Search for the cell housing the specified text and yield its [X, Y] center coordinate. 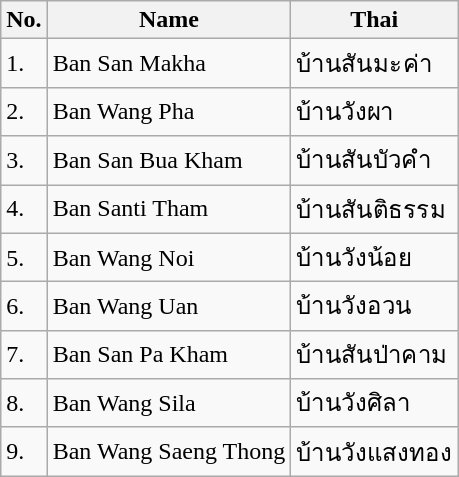
2. [24, 112]
5. [24, 258]
บ้านสันป่าคาม [374, 354]
Ban Wang Pha [169, 112]
8. [24, 404]
บ้านวังผา [374, 112]
บ้านวังศิลา [374, 404]
1. [24, 64]
9. [24, 452]
Thai [374, 20]
Ban Wang Sila [169, 404]
บ้านวังน้อย [374, 258]
No. [24, 20]
Name [169, 20]
บ้านสันบัวคำ [374, 160]
Ban San Makha [169, 64]
Ban San Pa Kham [169, 354]
บ้านวังอวน [374, 306]
Ban Wang Saeng Thong [169, 452]
Ban Wang Uan [169, 306]
6. [24, 306]
บ้านสันมะค่า [374, 64]
7. [24, 354]
Ban Santi Tham [169, 208]
บ้านสันติธรรม [374, 208]
3. [24, 160]
Ban San Bua Kham [169, 160]
Ban Wang Noi [169, 258]
4. [24, 208]
บ้านวังแสงทอง [374, 452]
